Locate the cell with the specified text and output its (x, y) center coordinate. 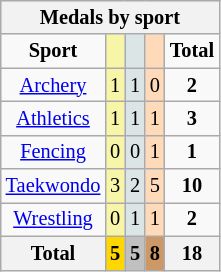
Sport (54, 51)
Wrestling (54, 219)
10 (192, 186)
Athletics (54, 118)
Archery (54, 85)
18 (192, 253)
8 (155, 253)
Medals by sport (110, 17)
Fencing (54, 152)
Taekwondo (54, 186)
